Capture the cell that displays the provided text and extract its (x, y) central coordinate. 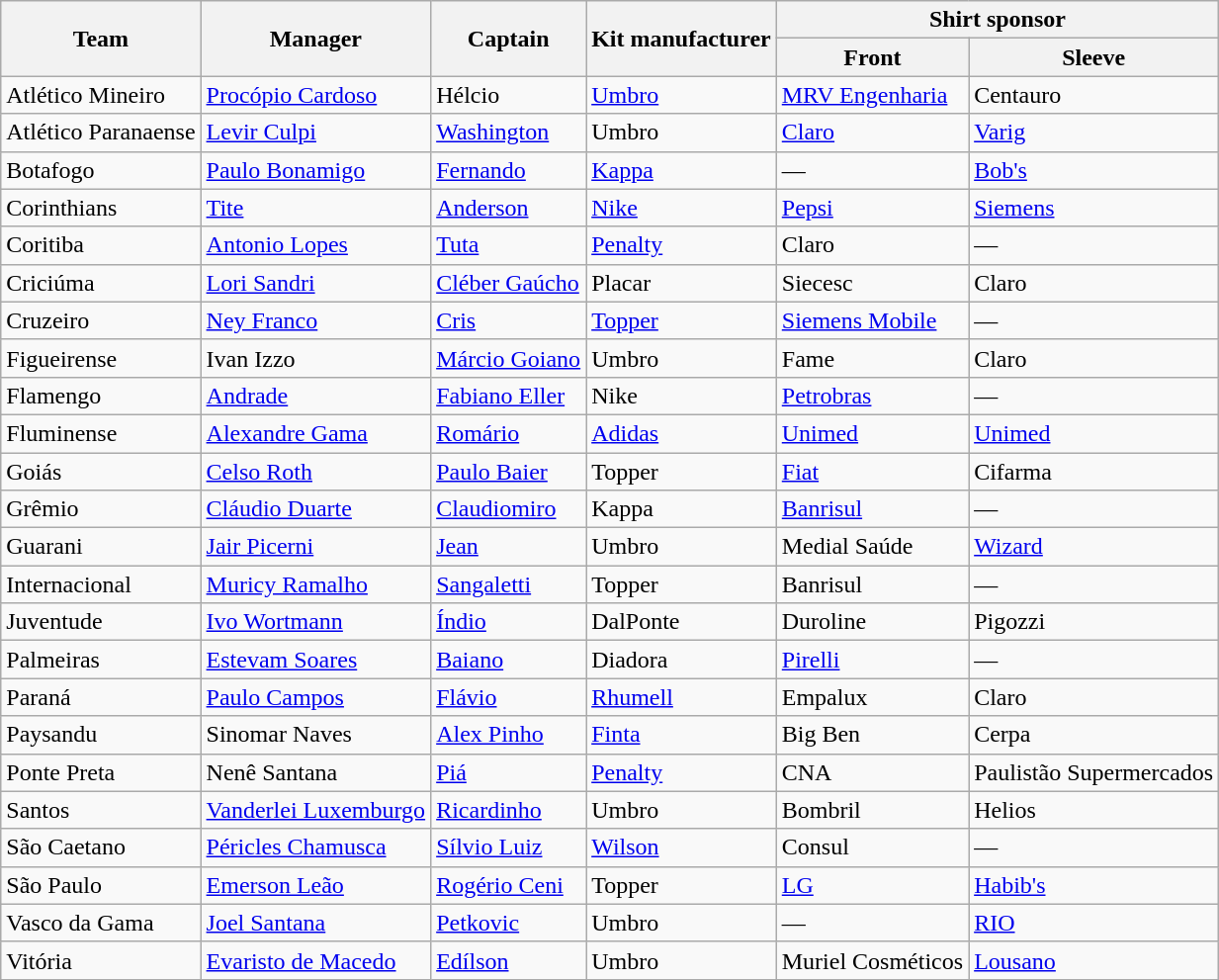
Diadora (682, 660)
Paysandu (101, 735)
Palmeiras (101, 660)
Pepsi (872, 208)
Índio (508, 622)
Coritiba (101, 245)
Rogério Ceni (508, 885)
Cléber Gaúcho (508, 283)
Sílvio Luiz (508, 847)
Márcio Goiano (508, 358)
RIO (1093, 923)
Procópio Cardoso (316, 95)
Evaristo de Macedo (316, 960)
Cruzeiro (101, 320)
Medial Saúde (872, 547)
LG (872, 885)
Shirt sponsor (997, 20)
Criciúma (101, 283)
Jean (508, 547)
Lousano (1093, 960)
Helios (1093, 810)
Varig (1093, 133)
Muriel Cosméticos (872, 960)
Internacional (101, 584)
Bombril (872, 810)
Ponte Preta (101, 772)
Lori Sandri (316, 283)
Paulo Bonamigo (316, 170)
Paulo Campos (316, 697)
Paraná (101, 697)
Paulistão Supermercados (1093, 772)
Bob's (1093, 170)
Flamengo (101, 396)
Consul (872, 847)
Wilson (682, 847)
Siemens Mobile (872, 320)
Estevam Soares (316, 660)
Levir Culpi (316, 133)
Alex Pinho (508, 735)
Andrade (316, 396)
Team (101, 39)
Wizard (1093, 547)
Vasco da Gama (101, 923)
Centauro (1093, 95)
Empalux (872, 697)
Anderson (508, 208)
Tuta (508, 245)
Celso Roth (316, 472)
Romário (508, 433)
Habib's (1093, 885)
Emerson Leão (316, 885)
Manager (316, 39)
DalPonte (682, 622)
Goiás (101, 472)
Vanderlei Luxemburgo (316, 810)
Ivo Wortmann (316, 622)
Fiat (872, 472)
Petkovic (508, 923)
Cláudio Duarte (316, 509)
Petrobras (872, 396)
Corinthians (101, 208)
Cris (508, 320)
Fluminense (101, 433)
Botafogo (101, 170)
Fabiano Eller (508, 396)
Atlético Paranaense (101, 133)
Antonio Lopes (316, 245)
Jair Picerni (316, 547)
Guarani (101, 547)
Washington (508, 133)
Péricles Chamusca (316, 847)
São Paulo (101, 885)
Edílson (508, 960)
Ricardinho (508, 810)
Claudiomiro (508, 509)
CNA (872, 772)
Juventude (101, 622)
Flávio (508, 697)
Hélcio (508, 95)
Captain (508, 39)
Siecesc (872, 283)
Rhumell (682, 697)
Big Ben (872, 735)
Finta (682, 735)
Ivan Izzo (316, 358)
Nenê Santana (316, 772)
Siemens (1093, 208)
Sleeve (1093, 57)
Front (872, 57)
Muricy Ramalho (316, 584)
Santos (101, 810)
Figueirense (101, 358)
Placar (682, 283)
Baiano (508, 660)
Grêmio (101, 509)
Cerpa (1093, 735)
Cifarma (1093, 472)
Paulo Baier (508, 472)
Duroline (872, 622)
Tite (316, 208)
Joel Santana (316, 923)
Vitória (101, 960)
MRV Engenharia (872, 95)
Pigozzi (1093, 622)
Sinomar Naves (316, 735)
Sangaletti (508, 584)
Adidas (682, 433)
Kit manufacturer (682, 39)
São Caetano (101, 847)
Pirelli (872, 660)
Fernando (508, 170)
Ney Franco (316, 320)
Fame (872, 358)
Alexandre Gama (316, 433)
Atlético Mineiro (101, 95)
Piá (508, 772)
